Scan for the cell matching the given text and deliver its [x, y] coordinate at center. 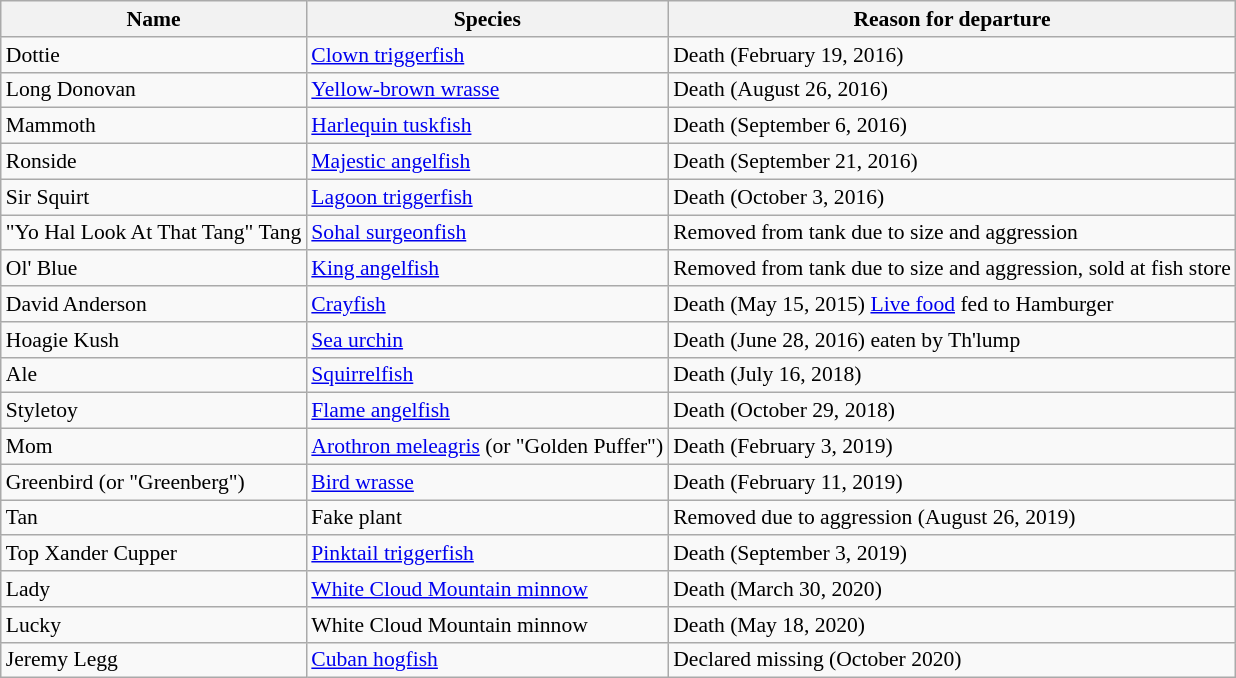
Declared missing (October 2020) [952, 660]
Ronside [154, 162]
Death (August 26, 2016) [952, 90]
Squirrelfish [487, 375]
Removed due to aggression (August 26, 2019) [952, 518]
Lagoon triggerfish [487, 197]
Sir Squirt [154, 197]
Jeremy Legg [154, 660]
Bird wrasse [487, 482]
Styletoy [154, 411]
Harlequin tuskfish [487, 126]
Top Xander Cupper [154, 554]
Death (July 16, 2018) [952, 375]
Death (February 3, 2019) [952, 447]
Species [487, 19]
Arothron meleagris (or "Golden Puffer") [487, 447]
Reason for departure [952, 19]
Death (May 18, 2020) [952, 625]
Dottie [154, 55]
Death (May 15, 2015) Live food fed to Hamburger [952, 304]
Mammoth [154, 126]
Death (February 11, 2019) [952, 482]
Death (September 21, 2016) [952, 162]
Pinktail triggerfish [487, 554]
Hoagie Kush [154, 340]
Mom [154, 447]
Ol' Blue [154, 269]
Lady [154, 589]
Name [154, 19]
Death (June 28, 2016) eaten by Th'lump [952, 340]
Tan [154, 518]
Removed from tank due to size and aggression, sold at fish store [952, 269]
Clown triggerfish [487, 55]
Long Donovan [154, 90]
David Anderson [154, 304]
Lucky [154, 625]
Sohal surgeonfish [487, 233]
Death (October 3, 2016) [952, 197]
Flame angelfish [487, 411]
Cuban hogfish [487, 660]
Greenbird (or "Greenberg") [154, 482]
Majestic angelfish [487, 162]
Yellow-brown wrasse [487, 90]
Death (October 29, 2018) [952, 411]
Death (September 6, 2016) [952, 126]
Sea urchin [487, 340]
Crayfish [487, 304]
Removed from tank due to size and aggression [952, 233]
Death (March 30, 2020) [952, 589]
Ale [154, 375]
Death (September 3, 2019) [952, 554]
Fake plant [487, 518]
King angelfish [487, 269]
"Yo Hal Look At That Tang" Tang [154, 233]
Death (February 19, 2016) [952, 55]
